For the text-containing cell, return its midpoint in [X, Y] coordinate format. 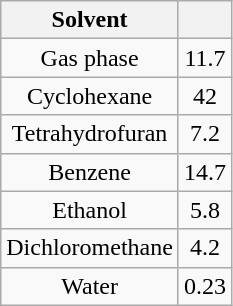
Water [90, 286]
Dichloromethane [90, 248]
Tetrahydrofuran [90, 134]
4.2 [204, 248]
11.7 [204, 58]
7.2 [204, 134]
5.8 [204, 210]
42 [204, 96]
Gas phase [90, 58]
Cyclohexane [90, 96]
Ethanol [90, 210]
14.7 [204, 172]
Solvent [90, 20]
Benzene [90, 172]
0.23 [204, 286]
